Return [X, Y] of the center of cell containing provided text 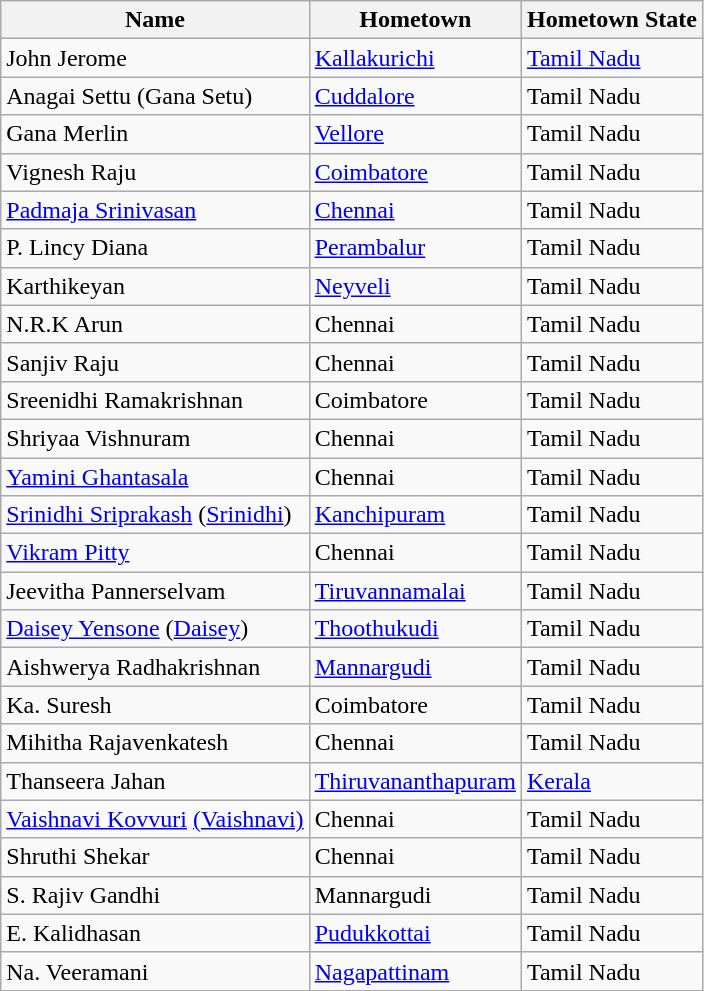
Jeevitha Pannerselvam [155, 591]
Shruthi Shekar [155, 857]
Sanjiv Raju [155, 362]
Kerala [612, 781]
Shriyaa Vishnuram [155, 438]
Karthikeyan [155, 286]
Vignesh Raju [155, 172]
Vaishnavi Kovvuri (Vaishnavi) [155, 819]
Vellore [415, 134]
Kanchipuram [415, 515]
Vikram Pitty [155, 553]
Thiruvananthapuram [415, 781]
Name [155, 20]
Srinidhi Sriprakash (Srinidhi) [155, 515]
Thoothukudi [415, 629]
Tiruvannamalai [415, 591]
Pudukkottai [415, 933]
Anagai Settu (Gana Setu) [155, 96]
P. Lincy Diana [155, 248]
Hometown [415, 20]
John Jerome [155, 58]
Ka. Suresh [155, 705]
Nagapattinam [415, 971]
E. Kalidhasan [155, 933]
Sreenidhi Ramakrishnan [155, 400]
N.R.K Arun [155, 324]
Aishwerya Radhakrishnan [155, 667]
Padmaja Srinivasan [155, 210]
Thanseera Jahan [155, 781]
Daisey Yensone (Daisey) [155, 629]
Mihitha Rajavenkatesh [155, 743]
Cuddalore [415, 96]
Gana Merlin [155, 134]
Na. Veeramani [155, 971]
Neyveli [415, 286]
S. Rajiv Gandhi [155, 895]
Kallakurichi [415, 58]
Yamini Ghantasala [155, 477]
Perambalur [415, 248]
Hometown State [612, 20]
